From the cell containing the given text, extract its center point as (x, y) coordinate. 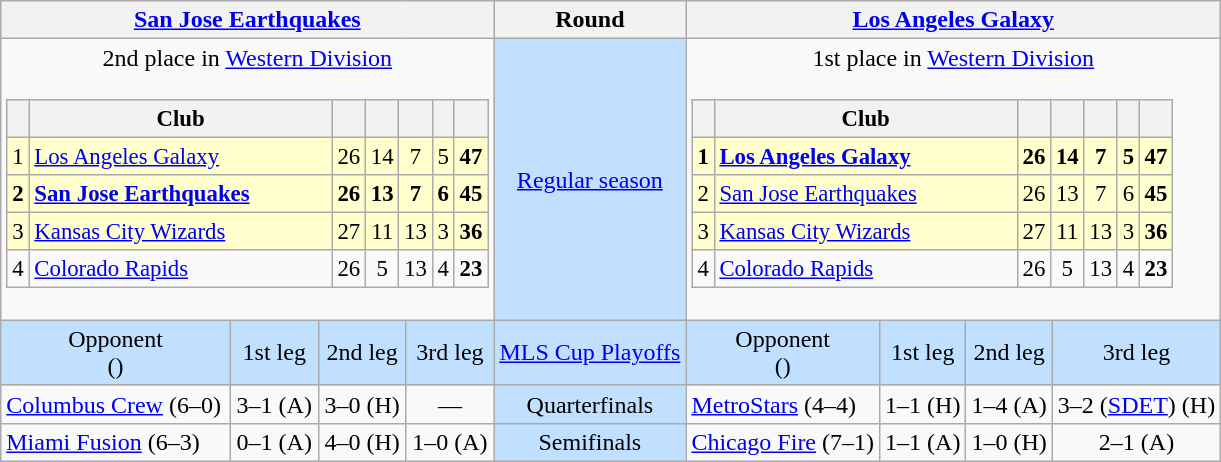
Regular season (590, 180)
4–0 (H) (362, 442)
1–0 (H) (1009, 442)
3–0 (H) (362, 404)
Columbus Crew (6–0) (116, 404)
1–1 (H) (923, 404)
1–1 (A) (923, 442)
Miami Fusion (6–3) (116, 442)
1–0 (A) (450, 442)
Round (590, 20)
0–1 (A) (274, 442)
Quarterfinals (590, 404)
2–1 (A) (1136, 442)
— (450, 404)
Chicago Fire (7–1) (783, 442)
MetroStars (4–4) (783, 404)
3–1 (A) (274, 404)
1–4 (A) (1009, 404)
3–2 (SDET) (H) (1136, 404)
MLS Cup Playoffs (590, 352)
Semifinals (590, 442)
